For the text-containing cell, return its midpoint in (x, y) coordinate format. 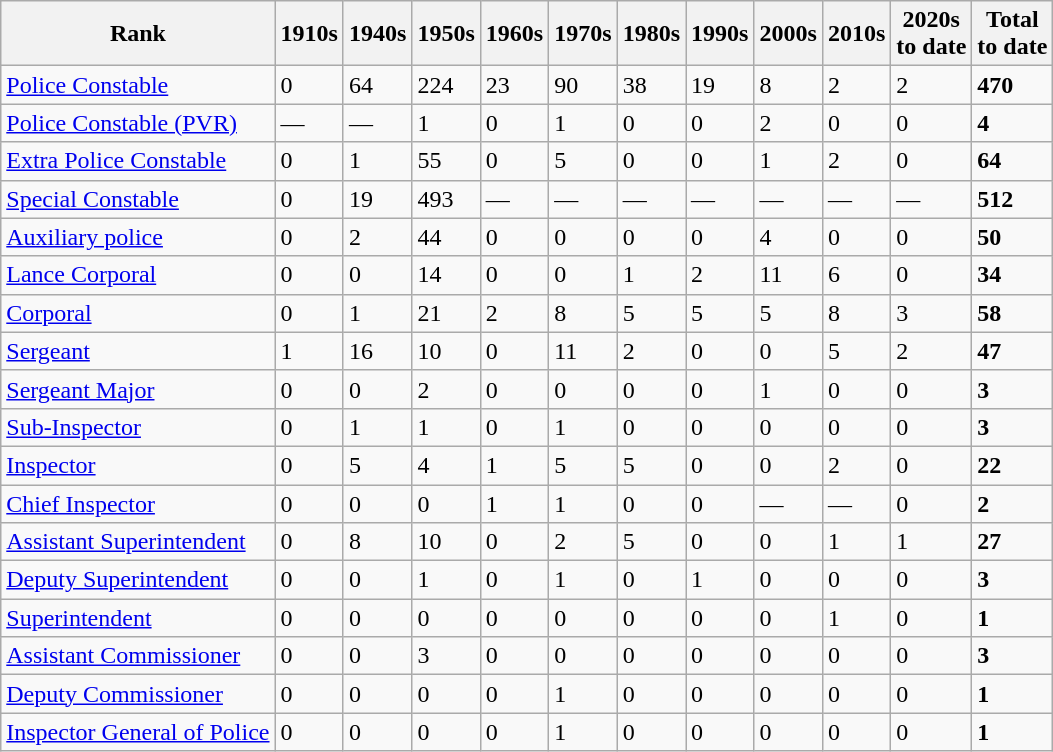
16 (377, 351)
1940s (377, 34)
Superintendent (138, 618)
1910s (309, 34)
470 (1012, 85)
2020sto date (932, 34)
Police Constable (PVR) (138, 123)
14 (446, 275)
2000s (788, 34)
Sergeant (138, 351)
Rank (138, 34)
22 (1012, 465)
34 (1012, 275)
Lance Corporal (138, 275)
21 (446, 313)
224 (446, 85)
Police Constable (138, 85)
47 (1012, 351)
50 (1012, 237)
1980s (651, 34)
493 (446, 199)
Deputy Commissioner (138, 694)
Assistant Superintendent (138, 542)
Chief Inspector (138, 503)
Totalto date (1012, 34)
44 (446, 237)
Sub-Inspector (138, 427)
Extra Police Constable (138, 161)
1990s (720, 34)
1960s (514, 34)
Assistant Commissioner (138, 656)
6 (856, 275)
27 (1012, 542)
Auxiliary police (138, 237)
38 (651, 85)
1950s (446, 34)
90 (583, 85)
Special Constable (138, 199)
55 (446, 161)
23 (514, 85)
512 (1012, 199)
Inspector General of Police (138, 732)
2010s (856, 34)
Deputy Superintendent (138, 580)
1970s (583, 34)
58 (1012, 313)
Inspector (138, 465)
Sergeant Major (138, 389)
Corporal (138, 313)
